Find where the given text appears and provide that cell's center as (X, Y) coordinate. 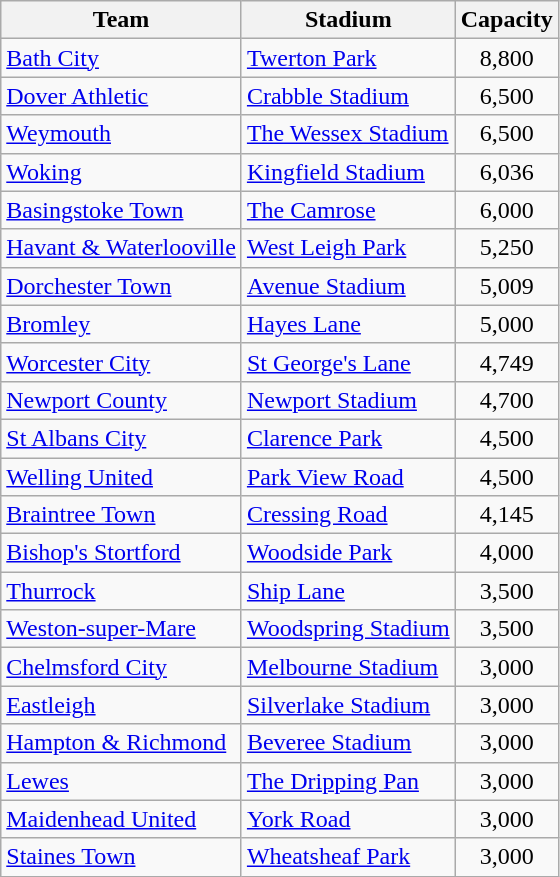
The Dripping Pan (348, 781)
5,000 (506, 324)
4,749 (506, 362)
Basingstoke Town (122, 210)
St George's Lane (348, 362)
Ship Lane (348, 591)
Maidenhead United (122, 819)
4,000 (506, 553)
Hampton & Richmond (122, 743)
Melbourne Stadium (348, 667)
8,800 (506, 58)
Kingfield Stadium (348, 172)
St Albans City (122, 438)
Bath City (122, 58)
Newport County (122, 400)
5,009 (506, 286)
Woking (122, 172)
Newport Stadium (348, 400)
Beveree Stadium (348, 743)
Capacity (506, 20)
Braintree Town (122, 515)
Team (122, 20)
West Leigh Park (348, 248)
Park View Road (348, 477)
The Wessex Stadium (348, 134)
Cressing Road (348, 515)
The Camrose (348, 210)
York Road (348, 819)
Thurrock (122, 591)
6,000 (506, 210)
Woodspring Stadium (348, 629)
5,250 (506, 248)
Stadium (348, 20)
6,036 (506, 172)
Weymouth (122, 134)
Hayes Lane (348, 324)
Wheatsheaf Park (348, 857)
Staines Town (122, 857)
Lewes (122, 781)
Welling United (122, 477)
Chelmsford City (122, 667)
Dorchester Town (122, 286)
Silverlake Stadium (348, 705)
Havant & Waterlooville (122, 248)
Dover Athletic (122, 96)
Clarence Park (348, 438)
Twerton Park (348, 58)
Weston-super-Mare (122, 629)
Crabble Stadium (348, 96)
Avenue Stadium (348, 286)
4,700 (506, 400)
4,145 (506, 515)
Bromley (122, 324)
Eastleigh (122, 705)
Worcester City (122, 362)
Bishop's Stortford (122, 553)
Woodside Park (348, 553)
